Extract the [x, y] coordinate from the center of the cell holding the provided text.  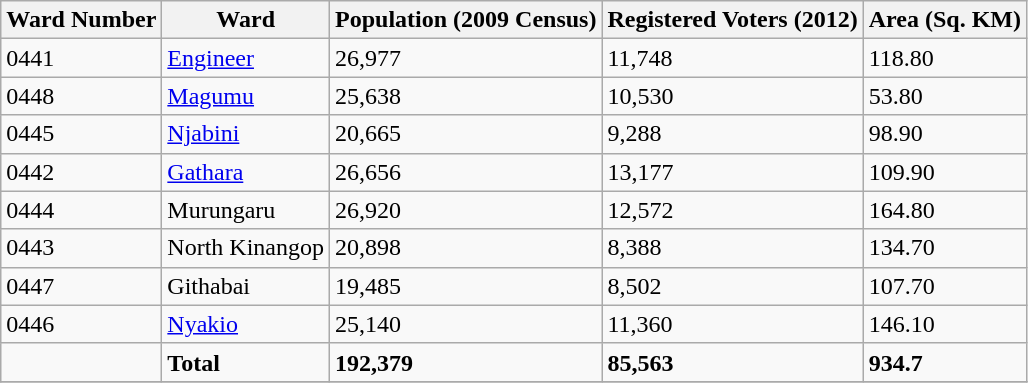
Ward [246, 20]
164.80 [944, 210]
0444 [82, 210]
107.70 [944, 286]
10,530 [732, 96]
Total [246, 362]
98.90 [944, 134]
0443 [82, 248]
85,563 [732, 362]
Njabini [246, 134]
109.90 [944, 172]
134.70 [944, 248]
8,502 [732, 286]
Magumu [246, 96]
Murungaru [246, 210]
26,656 [466, 172]
12,572 [732, 210]
0448 [82, 96]
North Kinangop [246, 248]
146.10 [944, 324]
192,379 [466, 362]
Nyakio [246, 324]
25,638 [466, 96]
11,360 [732, 324]
26,920 [466, 210]
25,140 [466, 324]
Engineer [246, 58]
Population (2009 Census) [466, 20]
20,898 [466, 248]
0445 [82, 134]
934.7 [944, 362]
Registered Voters (2012) [732, 20]
53.80 [944, 96]
26,977 [466, 58]
Githabai [246, 286]
Gathara [246, 172]
0446 [82, 324]
0442 [82, 172]
13,177 [732, 172]
9,288 [732, 134]
20,665 [466, 134]
11,748 [732, 58]
Area (Sq. KM) [944, 20]
0447 [82, 286]
118.80 [944, 58]
8,388 [732, 248]
0441 [82, 58]
Ward Number [82, 20]
19,485 [466, 286]
